Capture the cell that displays the provided text and extract its [X, Y] central coordinate. 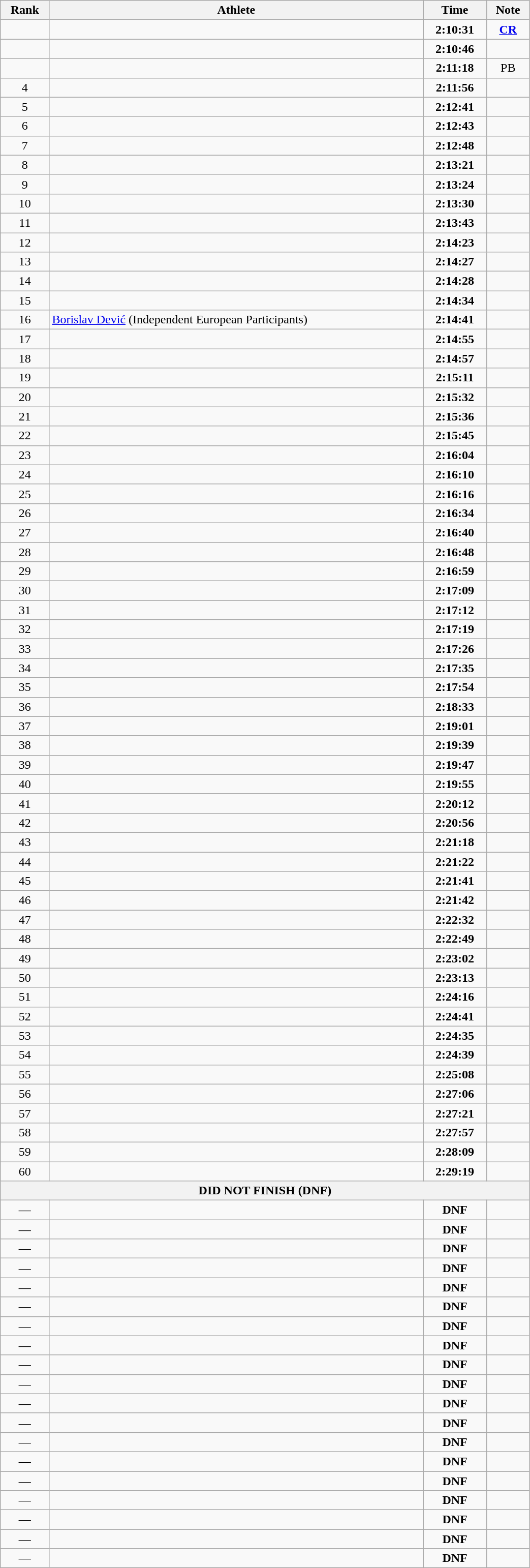
2:17:12 [455, 610]
19 [25, 378]
12 [25, 243]
2:16:04 [455, 455]
36 [25, 707]
2:11:56 [455, 87]
37 [25, 726]
54 [25, 1055]
41 [25, 803]
2:21:22 [455, 862]
2:16:10 [455, 474]
2:12:43 [455, 126]
10 [25, 203]
48 [25, 939]
24 [25, 474]
2:29:19 [455, 1171]
26 [25, 513]
2:12:48 [455, 145]
2:16:34 [455, 513]
35 [25, 687]
2:12:41 [455, 107]
2:28:09 [455, 1152]
34 [25, 668]
31 [25, 610]
16 [25, 320]
2:16:48 [455, 552]
7 [25, 145]
53 [25, 1036]
2:23:13 [455, 978]
57 [25, 1113]
28 [25, 552]
2:13:24 [455, 184]
25 [25, 494]
2:24:39 [455, 1055]
2:16:59 [455, 571]
58 [25, 1132]
2:17:26 [455, 649]
60 [25, 1171]
38 [25, 745]
2:17:09 [455, 591]
2:27:06 [455, 1094]
Athlete [236, 10]
2:24:16 [455, 997]
2:18:33 [455, 707]
23 [25, 455]
15 [25, 300]
2:16:16 [455, 494]
DID NOT FINISH (DNF) [265, 1191]
2:21:18 [455, 842]
21 [25, 416]
Note [508, 10]
13 [25, 262]
14 [25, 281]
PB [508, 68]
2:16:40 [455, 532]
50 [25, 978]
2:13:21 [455, 165]
2:17:19 [455, 629]
52 [25, 1016]
2:22:49 [455, 939]
43 [25, 842]
Time [455, 10]
2:10:31 [455, 29]
2:19:01 [455, 726]
2:21:41 [455, 881]
2:14:55 [455, 339]
2:13:43 [455, 223]
59 [25, 1152]
56 [25, 1094]
2:21:42 [455, 900]
17 [25, 339]
30 [25, 591]
2:11:18 [455, 68]
20 [25, 397]
9 [25, 184]
39 [25, 765]
CR [508, 29]
2:25:08 [455, 1074]
55 [25, 1074]
49 [25, 958]
22 [25, 436]
2:24:41 [455, 1016]
2:17:35 [455, 668]
2:15:32 [455, 397]
2:19:39 [455, 745]
2:13:30 [455, 203]
2:24:35 [455, 1036]
51 [25, 997]
29 [25, 571]
2:19:47 [455, 765]
Rank [25, 10]
18 [25, 358]
2:14:57 [455, 358]
2:15:45 [455, 436]
33 [25, 649]
2:27:57 [455, 1132]
8 [25, 165]
2:14:28 [455, 281]
5 [25, 107]
2:20:12 [455, 803]
2:15:36 [455, 416]
2:14:23 [455, 243]
42 [25, 823]
2:10:46 [455, 49]
2:14:34 [455, 300]
27 [25, 532]
2:15:11 [455, 378]
2:22:32 [455, 920]
Borislav Dević (Independent European Participants) [236, 320]
45 [25, 881]
2:19:55 [455, 784]
47 [25, 920]
2:20:56 [455, 823]
2:27:21 [455, 1113]
46 [25, 900]
6 [25, 126]
2:23:02 [455, 958]
2:17:54 [455, 687]
40 [25, 784]
2:14:41 [455, 320]
32 [25, 629]
44 [25, 862]
4 [25, 87]
2:14:27 [455, 262]
11 [25, 223]
